Determine the [x, y] coordinate at the center of the cell enclosing the given text.  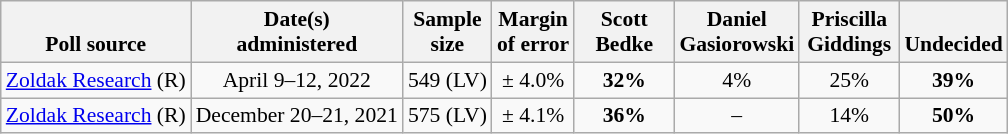
PriscillaGiddings [849, 32]
25% [849, 80]
Undecided [953, 32]
575 (LV) [448, 116]
DanielGasiorowski [736, 32]
April 9–12, 2022 [297, 80]
December 20–21, 2021 [297, 116]
Marginof error [533, 32]
39% [953, 80]
Date(s)administered [297, 32]
50% [953, 116]
ScottBedke [624, 32]
± 4.1% [533, 116]
549 (LV) [448, 80]
4% [736, 80]
– [736, 116]
14% [849, 116]
Samplesize [448, 32]
± 4.0% [533, 80]
36% [624, 116]
32% [624, 80]
Poll source [96, 32]
